Identify which cell holds the provided text, then report its [X, Y] central coordinate. 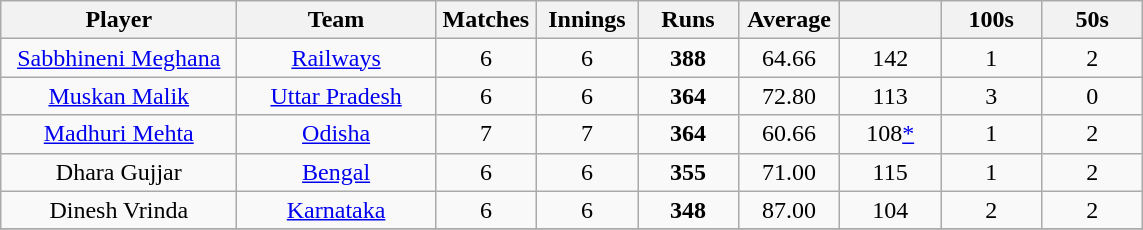
87.00 [790, 210]
Dinesh Vrinda [119, 210]
72.80 [790, 96]
Dhara Gujjar [119, 172]
108* [890, 134]
Muskan Malik [119, 96]
60.66 [790, 134]
115 [890, 172]
Karnataka [336, 210]
64.66 [790, 58]
Sabbhineni Meghana [119, 58]
Odisha [336, 134]
Innings [586, 20]
Bengal [336, 172]
0 [1092, 96]
Player [119, 20]
50s [1092, 20]
3 [992, 96]
100s [992, 20]
Uttar Pradesh [336, 96]
113 [890, 96]
71.00 [790, 172]
355 [688, 172]
Runs [688, 20]
Average [790, 20]
Railways [336, 58]
Matches [486, 20]
348 [688, 210]
388 [688, 58]
Madhuri Mehta [119, 134]
Team [336, 20]
142 [890, 58]
104 [890, 210]
